For the text-containing cell, return its midpoint in [x, y] coordinate format. 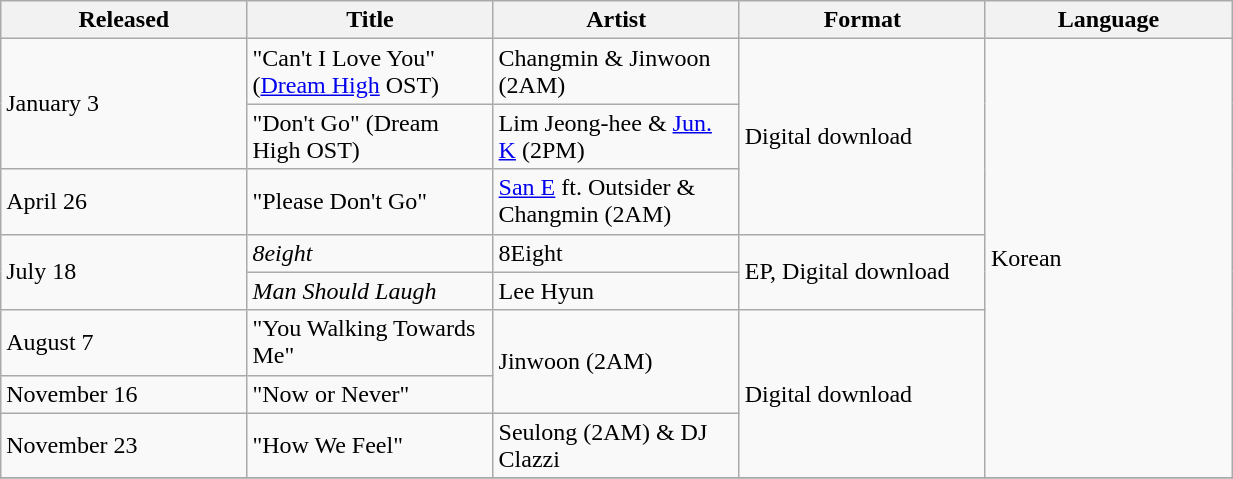
8Eight [616, 253]
April 26 [124, 202]
"Please Don't Go" [370, 202]
Title [370, 20]
Korean [1108, 259]
"You Walking Towards Me" [370, 342]
San E ft. Outsider & Changmin (2AM) [616, 202]
Artist [616, 20]
Seulong (2AM) & DJ Clazzi [616, 446]
8eight [370, 253]
Man Should Laugh [370, 291]
Format [862, 20]
August 7 [124, 342]
"Now or Never" [370, 394]
Changmin & Jinwoon (2AM) [616, 72]
Language [1108, 20]
"Can't I Love You" (Dream High OST) [370, 72]
January 3 [124, 104]
November 16 [124, 394]
Released [124, 20]
July 18 [124, 272]
"Don't Go" (Dream High OST) [370, 136]
Jinwoon (2AM) [616, 362]
EP, Digital download [862, 272]
Lim Jeong-hee & Jun. K (2PM) [616, 136]
November 23 [124, 446]
"How We Feel" [370, 446]
Lee Hyun [616, 291]
